From the cell containing the given text, extract its center point as [X, Y] coordinate. 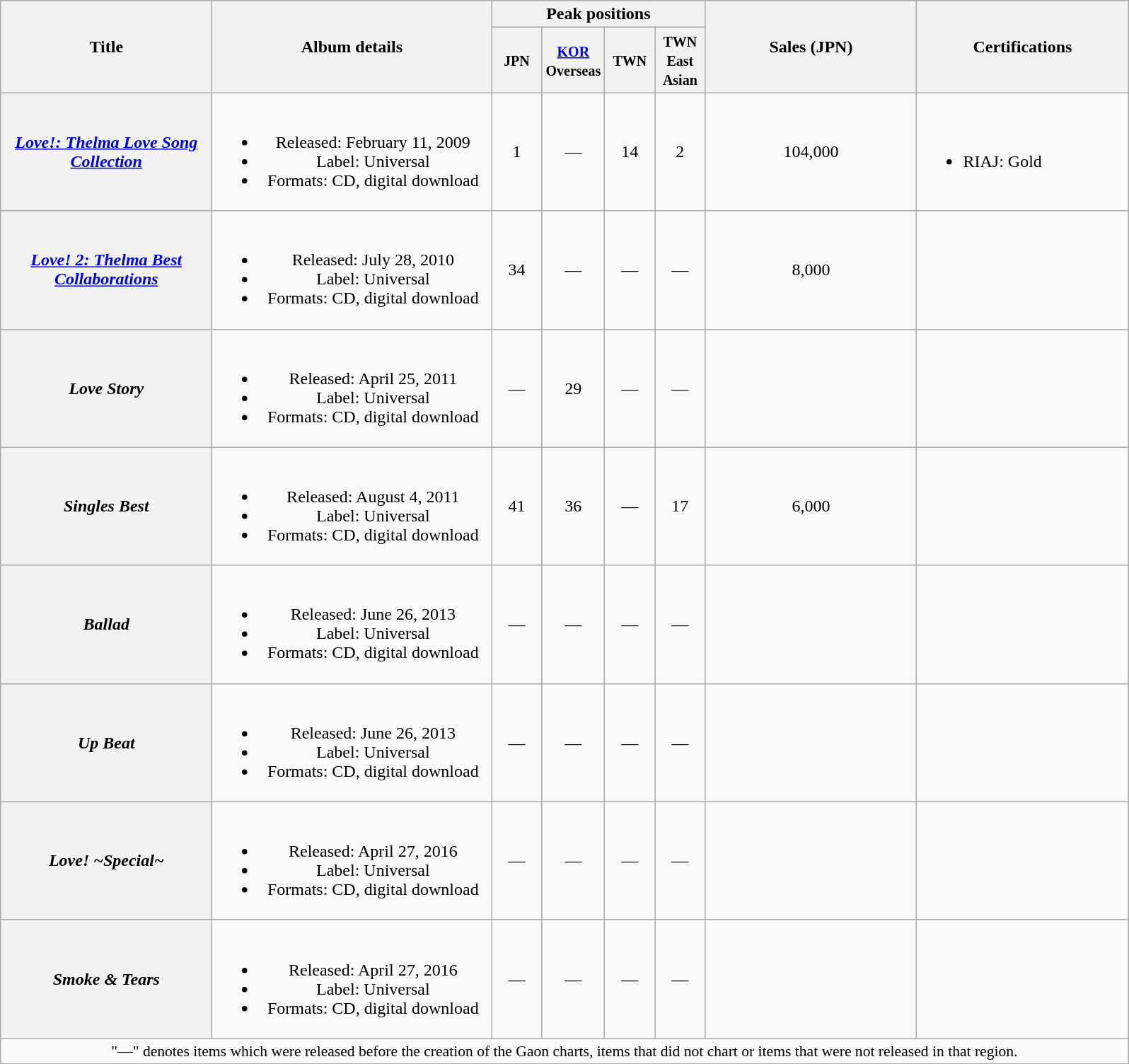
Released: July 28, 2010 Label: UniversalFormats: CD, digital download [352, 270]
36 [573, 507]
Smoke & Tears [106, 979]
Sales (JPN) [811, 47]
Released: August 4, 2011 Label: UniversalFormats: CD, digital download [352, 507]
Singles Best [106, 507]
Title [106, 47]
14 [630, 151]
Released: April 25, 2011 Label: UniversalFormats: CD, digital download [352, 388]
Certifications [1023, 47]
TWN [630, 60]
8,000 [811, 270]
Released: February 11, 2009 Label: UniversalFormats: CD, digital download [352, 151]
RIAJ: Gold [1023, 151]
KOROverseas [573, 60]
Love Story [106, 388]
Love!: Thelma Love Song Collection [106, 151]
JPN [516, 60]
2 [681, 151]
Up Beat [106, 743]
Peak positions [598, 14]
1 [516, 151]
41 [516, 507]
Ballad [106, 624]
34 [516, 270]
104,000 [811, 151]
Album details [352, 47]
Love! ~Special~ [106, 860]
TWN East Asian [681, 60]
17 [681, 507]
6,000 [811, 507]
Love! 2: Thelma Best Collaborations [106, 270]
29 [573, 388]
